Scan for the cell matching the given text and deliver its (x, y) coordinate at center. 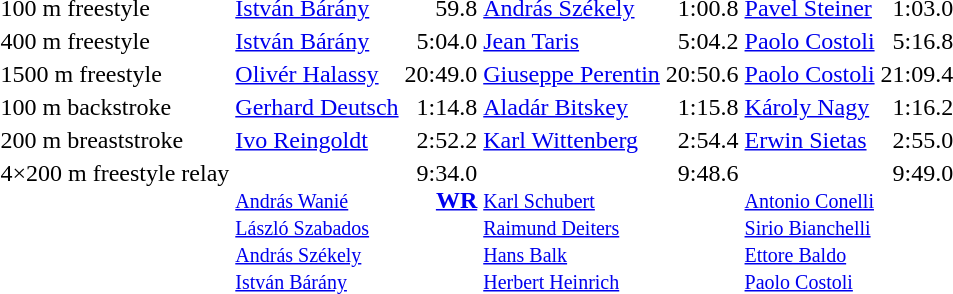
Olivér Halassy (317, 74)
2:54.4 (702, 140)
Gerhard Deutsch (317, 107)
István Bárány (317, 41)
Aladár Bitskey (572, 107)
Erwin Sietas (810, 140)
1:14.8 (441, 107)
5:04.2 (702, 41)
2:52.2 (441, 140)
Károly Nagy (810, 107)
5:04.0 (441, 41)
Ivo Reingoldt (317, 140)
20:49.0 (441, 74)
1:15.8 (702, 107)
Karl Wittenberg (572, 140)
Giuseppe Perentin (572, 74)
Jean Taris (572, 41)
20:50.6 (702, 74)
